Determine the [X, Y] coordinate at the center of the cell enclosing the given text.  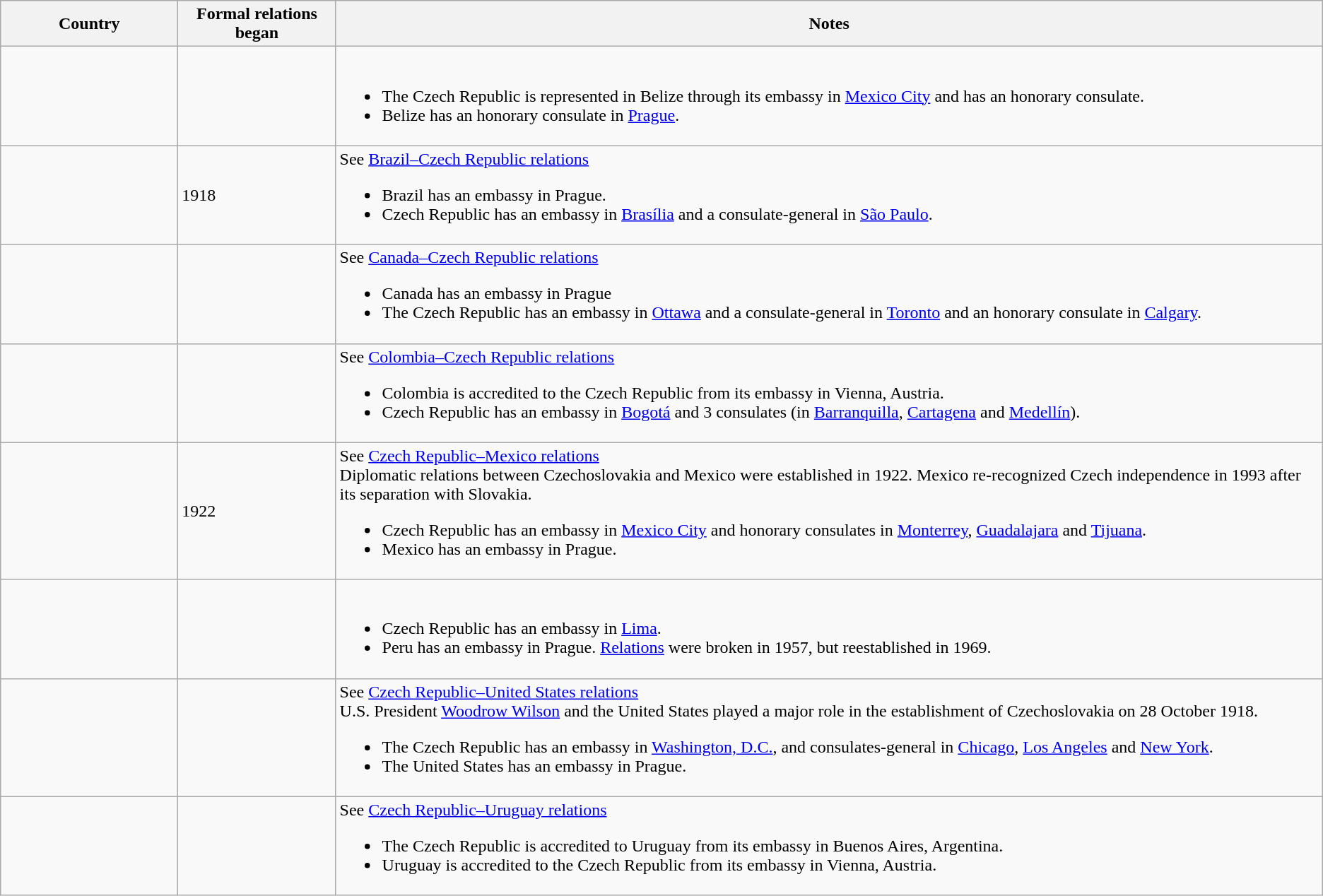
Notes [829, 24]
1922 [257, 511]
Czech Republic has an embassy in Lima.Peru has an embassy in Prague. Relations were broken in 1957, but reestablished in 1969. [829, 629]
1918 [257, 195]
See Brazil–Czech Republic relationsBrazil has an embassy in Prague.Czech Republic has an embassy in Brasília and a consulate-general in São Paulo. [829, 195]
Formal relations began [257, 24]
Country [89, 24]
